Detect which cell encompasses the target text, then output its (X, Y) center coordinate. 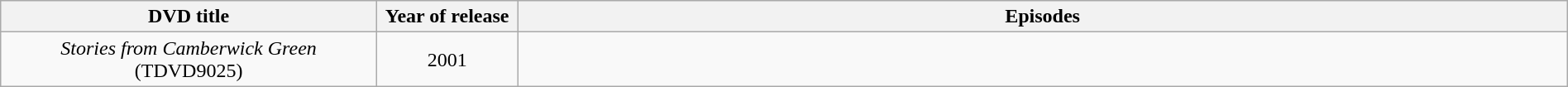
Stories from Camberwick Green (TDVD9025) (189, 60)
Year of release (447, 17)
DVD title (189, 17)
2001 (447, 60)
Episodes (1042, 17)
